Pinpoint the cell where the given text exists, returning its (X, Y) midpoint coordinate. 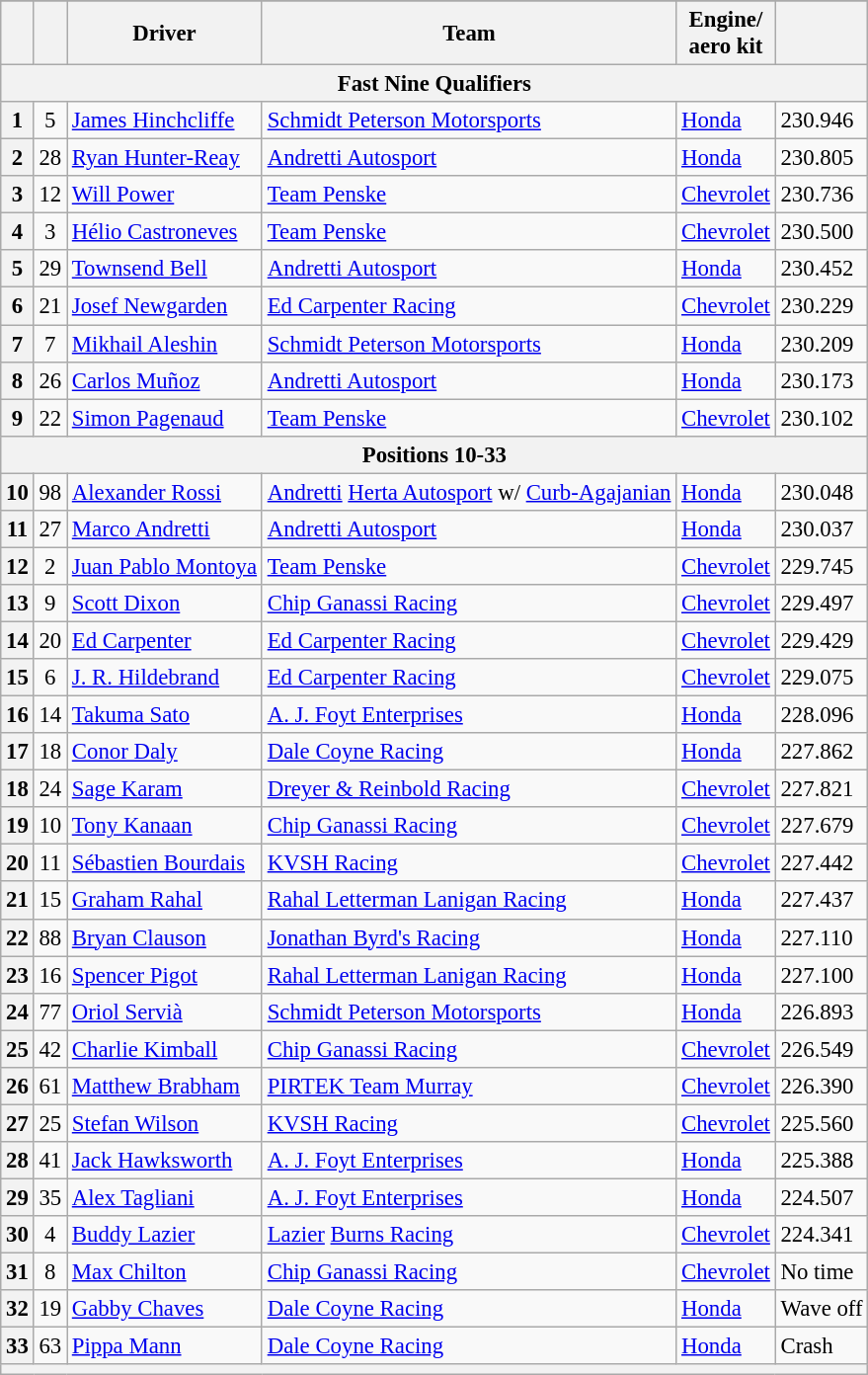
Takuma Sato (165, 715)
227.821 (822, 789)
31 (18, 1272)
230.946 (822, 121)
230.102 (822, 418)
33 (18, 1346)
225.560 (822, 1123)
Fast Nine Qualifiers (434, 84)
Spencer Pigot (165, 975)
Ed Carpenter (165, 640)
Alexander Rossi (165, 492)
77 (49, 1011)
Mikhail Aleshin (165, 344)
88 (49, 937)
Positions 10-33 (434, 454)
32 (18, 1309)
Townsend Bell (165, 270)
230.500 (822, 232)
Jonathan Byrd's Racing (468, 937)
Driver (165, 34)
17 (18, 752)
Gabby Chaves (165, 1309)
230.805 (822, 158)
Team (468, 34)
30 (18, 1235)
226.549 (822, 1049)
Ryan Hunter-Reay (165, 158)
Oriol Servià (165, 1011)
Max Chilton (165, 1272)
227.437 (822, 901)
Marco Andretti (165, 529)
Sage Karam (165, 789)
224.341 (822, 1235)
23 (18, 975)
230.229 (822, 306)
Lazier Burns Racing (468, 1235)
63 (49, 1346)
227.862 (822, 752)
229.075 (822, 678)
227.110 (822, 937)
226.893 (822, 1011)
Andretti Herta Autosport w/ Curb-Agajanian (468, 492)
230.173 (822, 380)
61 (49, 1087)
Graham Rahal (165, 901)
13 (18, 604)
Hélio Castroneves (165, 232)
J. R. Hildebrand (165, 678)
35 (49, 1197)
1 (18, 121)
Simon Pagenaud (165, 418)
James Hinchcliffe (165, 121)
Tony Kanaan (165, 826)
Jack Hawksworth (165, 1161)
227.679 (822, 826)
Engine/aero kit (726, 34)
41 (49, 1161)
229.497 (822, 604)
227.100 (822, 975)
230.048 (822, 492)
Pippa Mann (165, 1346)
Sébastien Bourdais (165, 863)
Charlie Kimball (165, 1049)
226.390 (822, 1087)
230.736 (822, 195)
Buddy Lazier (165, 1235)
PIRTEK Team Murray (468, 1087)
42 (49, 1049)
Carlos Muñoz (165, 380)
Will Power (165, 195)
Stefan Wilson (165, 1123)
225.388 (822, 1161)
Juan Pablo Montoya (165, 566)
98 (49, 492)
Matthew Brabham (165, 1087)
230.452 (822, 270)
Wave off (822, 1309)
228.096 (822, 715)
Josef Newgarden (165, 306)
227.442 (822, 863)
No time (822, 1272)
Scott Dixon (165, 604)
Alex Tagliani (165, 1197)
230.037 (822, 529)
Crash (822, 1346)
229.745 (822, 566)
224.507 (822, 1197)
229.429 (822, 640)
230.209 (822, 344)
Conor Daly (165, 752)
Dreyer & Reinbold Racing (468, 789)
Bryan Clauson (165, 937)
